Find where the given text appears and provide that cell's center as [x, y] coordinate. 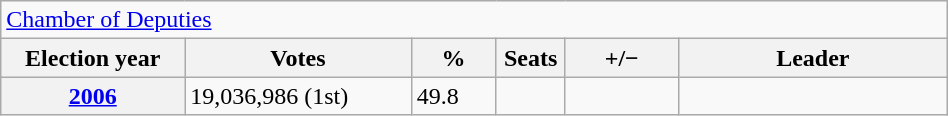
19,036,986 (1st) [298, 96]
Leader [812, 58]
49.8 [454, 96]
% [454, 58]
Votes [298, 58]
Seats [530, 58]
Chamber of Deputies [474, 20]
Election year [93, 58]
+/− [622, 58]
2006 [93, 96]
